Locate the cell with the specified text and output its [X, Y] center coordinate. 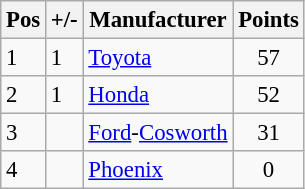
3 [24, 133]
Honda [158, 95]
0 [268, 170]
Ford-Cosworth [158, 133]
2 [24, 95]
Toyota [158, 58]
Manufacturer [158, 20]
Points [268, 20]
Pos [24, 20]
57 [268, 58]
+/- [65, 20]
52 [268, 95]
31 [268, 133]
4 [24, 170]
Phoenix [158, 170]
